Identify which cell holds the provided text, then report its [X, Y] central coordinate. 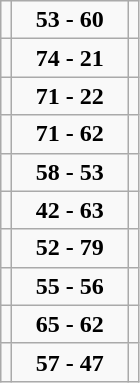
65 - 62 [70, 324]
55 - 56 [70, 286]
71 - 22 [70, 96]
71 - 62 [70, 134]
42 - 63 [70, 210]
74 - 21 [70, 58]
52 - 79 [70, 248]
57 - 47 [70, 362]
58 - 53 [70, 172]
53 - 60 [70, 20]
